Return the (x, y) coordinate for the center point of the cell that contains the specified text.  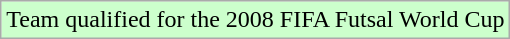
Team qualified for the 2008 FIFA Futsal World Cup (256, 20)
